For the text-containing cell, return its midpoint in (x, y) coordinate format. 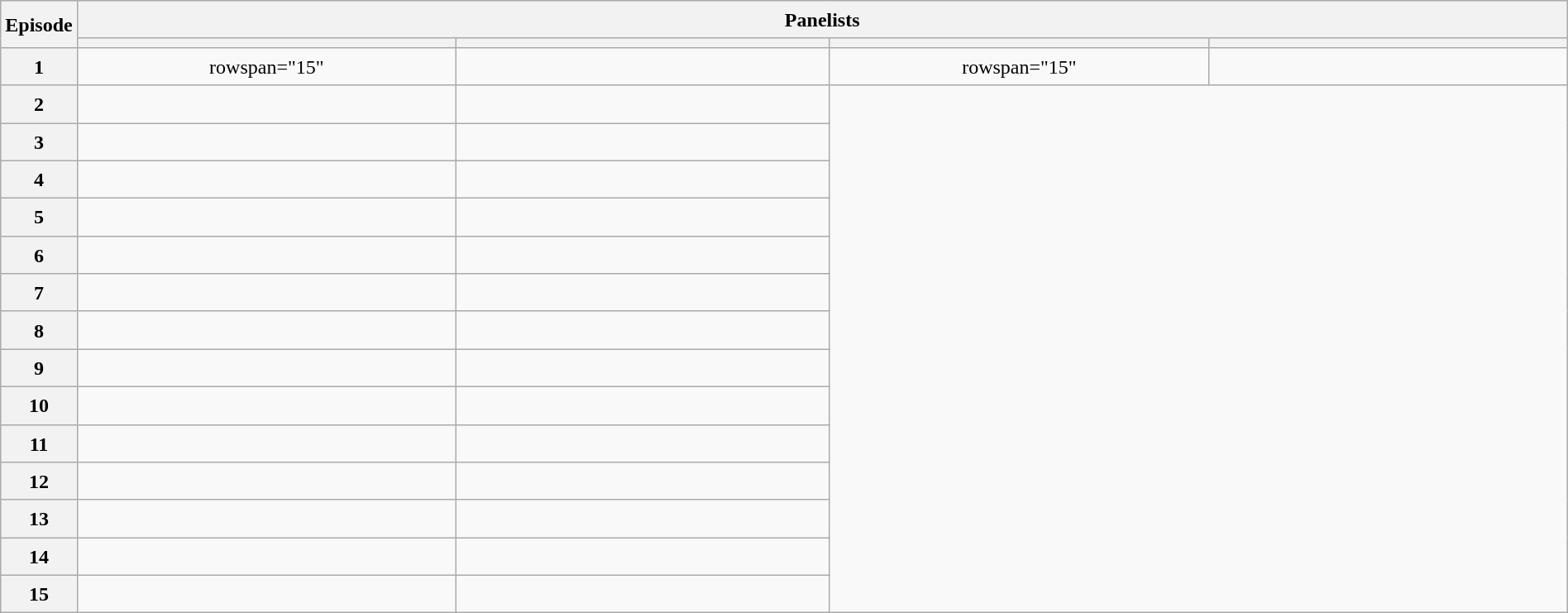
Panelists (822, 20)
12 (39, 481)
13 (39, 519)
8 (39, 330)
15 (39, 594)
9 (39, 368)
1 (39, 66)
6 (39, 255)
Episode (39, 25)
14 (39, 557)
10 (39, 405)
3 (39, 141)
2 (39, 104)
5 (39, 218)
7 (39, 293)
4 (39, 180)
11 (39, 443)
